Return the (X, Y) coordinate for the center point of the cell that contains the specified text.  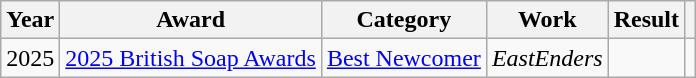
EastEnders (547, 58)
Work (547, 20)
Best Newcomer (404, 58)
Award (191, 20)
2025 (30, 58)
2025 British Soap Awards (191, 58)
Category (404, 20)
Result (646, 20)
Year (30, 20)
